Detect which cell encompasses the target text, then output its (x, y) center coordinate. 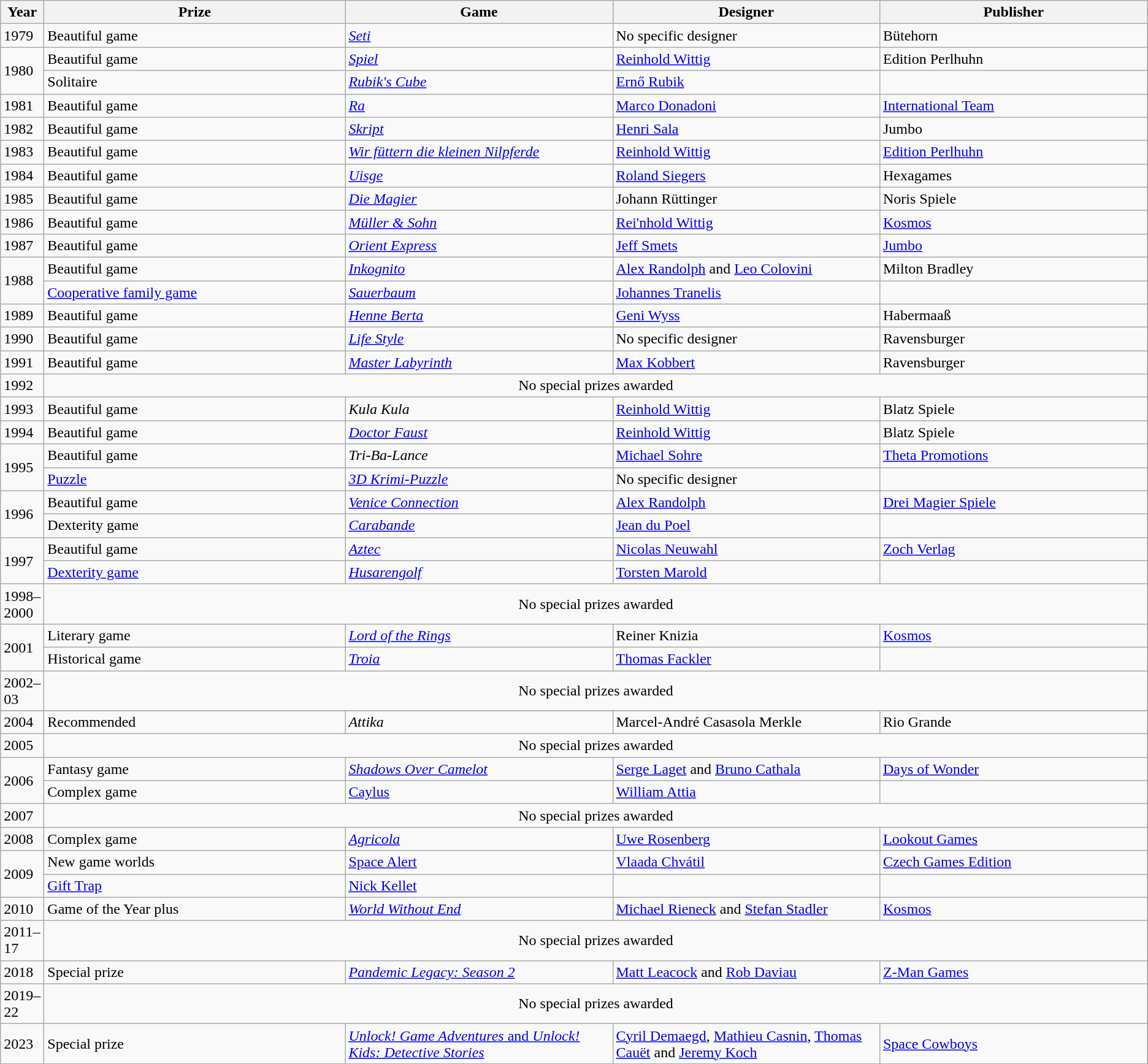
Reiner Knizia (746, 635)
Troia (479, 659)
Lookout Games (1013, 839)
Geni Wyss (746, 316)
1984 (22, 175)
Uwe Rosenberg (746, 839)
Theta Promotions (1013, 456)
1997 (22, 561)
Prize (195, 12)
Drei Magier Spiele (1013, 502)
Unlock! Game Adventures and Unlock! Kids: Detective Stories (479, 1044)
2009 (22, 874)
Max Kobbert (746, 362)
Roland Siegers (746, 175)
2011–17 (22, 941)
1990 (22, 339)
2018 (22, 972)
Tri-Ba-Lance (479, 456)
1989 (22, 316)
Attika (479, 722)
2008 (22, 839)
Czech Games Edition (1013, 862)
Master Labyrinth (479, 362)
1986 (22, 222)
Carabande (479, 526)
Jean du Poel (746, 526)
Ra (479, 105)
Wir füttern die kleinen Nilpferde (479, 152)
Uisge (479, 175)
Z-Man Games (1013, 972)
1994 (22, 432)
1996 (22, 514)
2005 (22, 746)
Sauerbaum (479, 293)
1993 (22, 409)
3D Krimi-Puzzle (479, 479)
Lord of the Rings (479, 635)
Cooperative family game (195, 293)
1982 (22, 129)
Space Cowboys (1013, 1044)
Johannes Tranelis (746, 293)
Designer (746, 12)
Literary game (195, 635)
Skript (479, 129)
Zoch Verlag (1013, 549)
1985 (22, 199)
Vlaada Chvátil (746, 862)
Milton Bradley (1013, 269)
2004 (22, 722)
Michael Rieneck and Stefan Stadler (746, 909)
Ernő Rubik (746, 82)
Aztec (479, 549)
Jeff Smets (746, 245)
Matt Leacock and Rob Daviau (746, 972)
Game of the Year plus (195, 909)
Year (22, 12)
Doctor Faust (479, 432)
1992 (22, 386)
Hexagames (1013, 175)
1991 (22, 362)
Pandemic Legacy: Season 2 (479, 972)
1987 (22, 245)
2007 (22, 816)
Rubik's Cube (479, 82)
Nick Kellet (479, 886)
Johann Rüttinger (746, 199)
Space Alert (479, 862)
New game worlds (195, 862)
Publisher (1013, 12)
2002–03 (22, 691)
Die Magier (479, 199)
2010 (22, 909)
Historical game (195, 659)
Bütehorn (1013, 36)
Solitaire (195, 82)
Gift Trap (195, 886)
2006 (22, 781)
Days of Wonder (1013, 769)
William Attia (746, 792)
Michael Sohre (746, 456)
Habermaaß (1013, 316)
1979 (22, 36)
2023 (22, 1044)
Agricola (479, 839)
2001 (22, 647)
Alex Randolph (746, 502)
Recommended (195, 722)
1995 (22, 467)
Spiel (479, 59)
Fantasy game (195, 769)
Marco Donadoni (746, 105)
Marcel-André Casasola Merkle (746, 722)
Game (479, 12)
1981 (22, 105)
Rei'nhold Wittig (746, 222)
World Without End (479, 909)
1983 (22, 152)
Puzzle (195, 479)
Torsten Marold (746, 572)
Shadows Over Camelot (479, 769)
Kula Kula (479, 409)
Venice Connection (479, 502)
International Team (1013, 105)
Alex Randolph and Leo Colovini (746, 269)
Serge Laget and Bruno Cathala (746, 769)
Rio Grande (1013, 722)
Cyril Demaegd, Mathieu Casnin, Thomas Cauët and Jeremy Koch (746, 1044)
Inkognito (479, 269)
Thomas Fackler (746, 659)
Life Style (479, 339)
1980 (22, 71)
Caylus (479, 792)
1988 (22, 280)
Noris Spiele (1013, 199)
Müller & Sohn (479, 222)
Henne Berta (479, 316)
Nicolas Neuwahl (746, 549)
Henri Sala (746, 129)
Orient Express (479, 245)
1998–2000 (22, 603)
Husarengolf (479, 572)
Seti (479, 36)
2019–22 (22, 1003)
